Scan for the cell matching the given text and deliver its (x, y) coordinate at center. 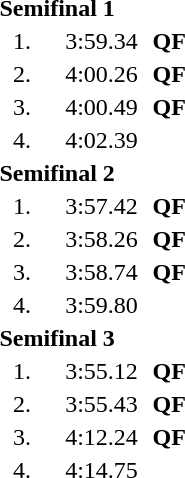
4:12.24 (102, 437)
3:57.42 (102, 206)
4:02.39 (102, 140)
3:59.34 (102, 41)
3:59.80 (102, 305)
3:55.12 (102, 371)
3:58.74 (102, 272)
3:55.43 (102, 404)
3:58.26 (102, 239)
4:00.49 (102, 107)
4:00.26 (102, 74)
